Provide the (x, y) coordinate of the cell's center where the given text is located.  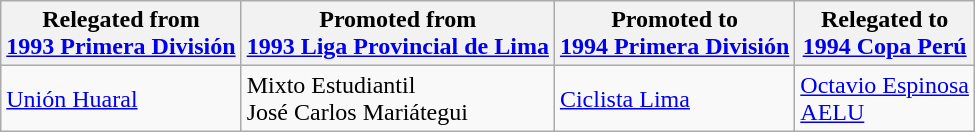
Promoted to1994 Primera División (674, 34)
Unión Huaral (121, 98)
Relegated to1994 Copa Perú (885, 34)
Ciclista Lima (674, 98)
Relegated from1993 Primera División (121, 34)
Promoted from1993 Liga Provincial de Lima (398, 34)
Octavio Espinosa AELU (885, 98)
Mixto Estudiantil José Carlos Mariátegui (398, 98)
